Capture the cell that displays the provided text and extract its (X, Y) central coordinate. 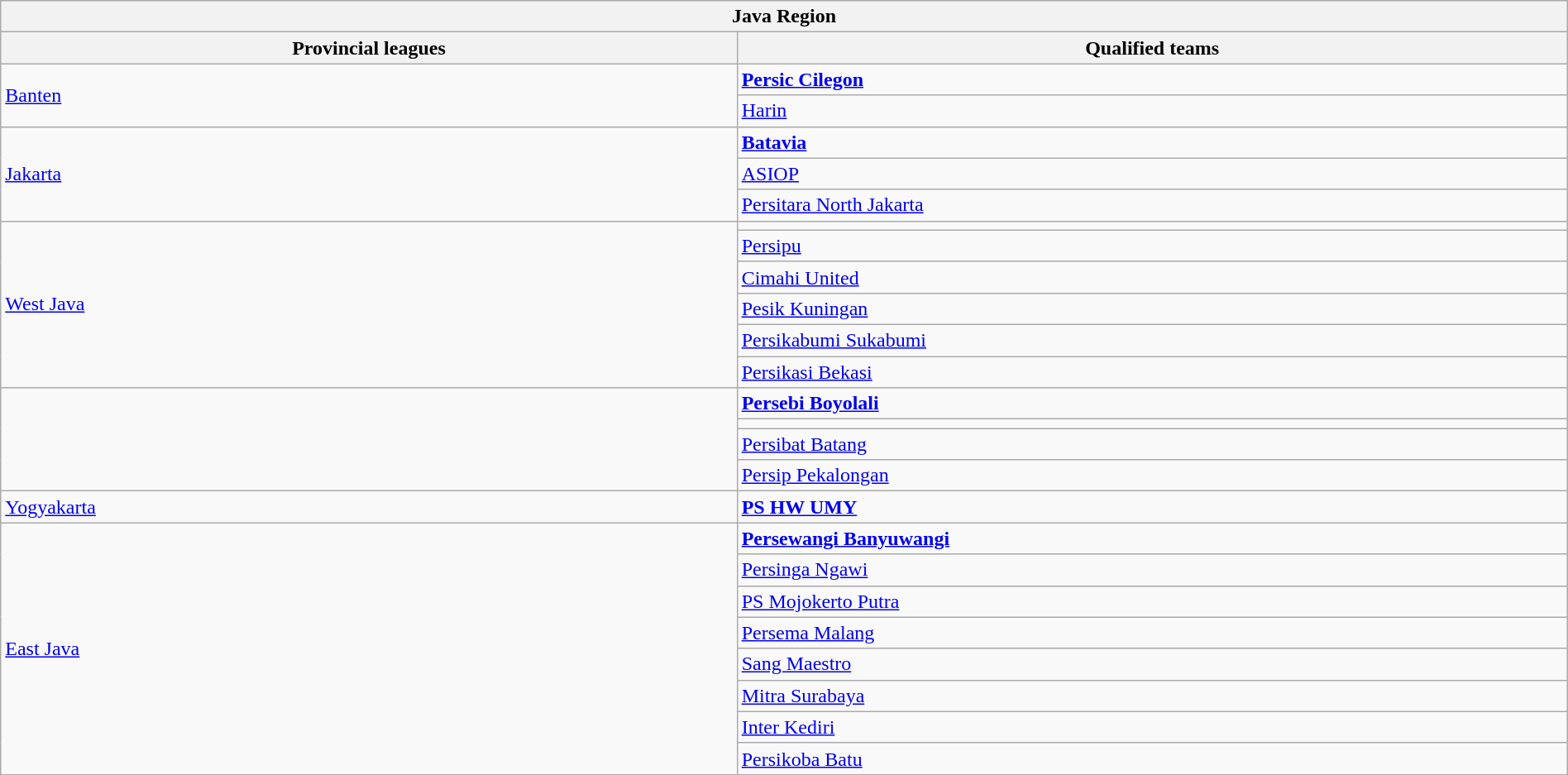
Persema Malang (1152, 633)
Persebi Boyolali (1152, 404)
Pesik Kuningan (1152, 309)
ASIOP (1152, 174)
Banten (369, 95)
Persitara North Jakarta (1152, 205)
West Java (369, 304)
PS Mojokerto Putra (1152, 601)
Persikabumi Sukabumi (1152, 340)
Persic Cilegon (1152, 79)
Batavia (1152, 142)
Persikasi Bekasi (1152, 371)
Persip Pekalongan (1152, 476)
Harin (1152, 111)
Persikoba Batu (1152, 758)
Java Region (784, 17)
Jakarta (369, 174)
Sang Maestro (1152, 664)
Cimahi United (1152, 277)
Persinga Ngawi (1152, 570)
Inter Kediri (1152, 727)
Yogyakarta (369, 507)
Mitra Surabaya (1152, 696)
Persipu (1152, 246)
Persewangi Banyuwangi (1152, 538)
East Java (369, 648)
Provincial leagues (369, 48)
Qualified teams (1152, 48)
Persibat Batang (1152, 444)
PS HW UMY (1152, 507)
